Extract the (x, y) coordinate from the center of the cell holding the provided text.  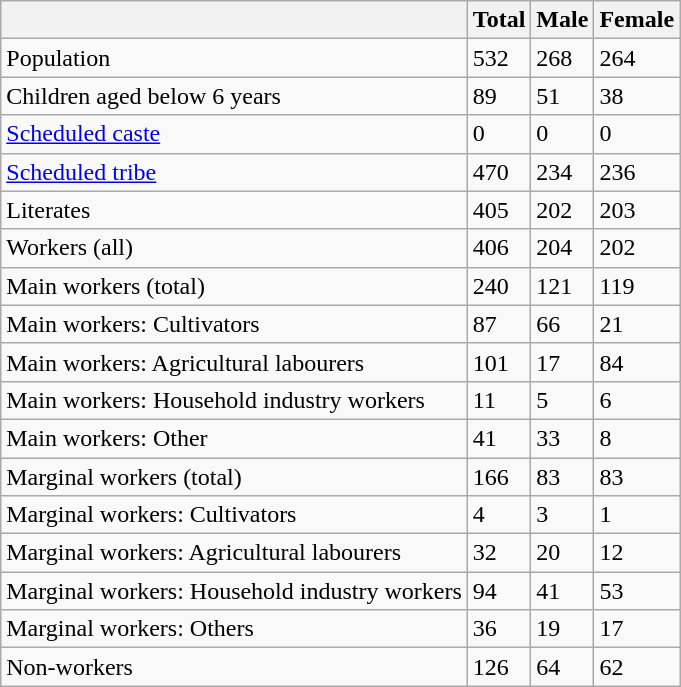
51 (562, 96)
406 (499, 248)
Scheduled tribe (234, 172)
Literates (234, 210)
32 (499, 553)
89 (499, 96)
20 (562, 553)
234 (562, 172)
Total (499, 20)
268 (562, 58)
4 (499, 515)
Main workers: Agricultural labourers (234, 362)
166 (499, 477)
Main workers: Household industry workers (234, 400)
11 (499, 400)
53 (637, 591)
62 (637, 667)
Marginal workers: Agricultural labourers (234, 553)
470 (499, 172)
3 (562, 515)
38 (637, 96)
Main workers: Other (234, 438)
19 (562, 629)
Marginal workers (total) (234, 477)
121 (562, 286)
84 (637, 362)
64 (562, 667)
Male (562, 20)
126 (499, 667)
101 (499, 362)
21 (637, 324)
119 (637, 286)
6 (637, 400)
Main workers: Cultivators (234, 324)
12 (637, 553)
204 (562, 248)
94 (499, 591)
240 (499, 286)
66 (562, 324)
203 (637, 210)
Non-workers (234, 667)
Main workers (total) (234, 286)
264 (637, 58)
405 (499, 210)
532 (499, 58)
Scheduled caste (234, 134)
36 (499, 629)
Marginal workers: Household industry workers (234, 591)
87 (499, 324)
Marginal workers: Others (234, 629)
Population (234, 58)
33 (562, 438)
5 (562, 400)
Children aged below 6 years (234, 96)
Workers (all) (234, 248)
Female (637, 20)
Marginal workers: Cultivators (234, 515)
1 (637, 515)
236 (637, 172)
8 (637, 438)
